Output the [X, Y] coordinate of the center of the cell containing the given text.  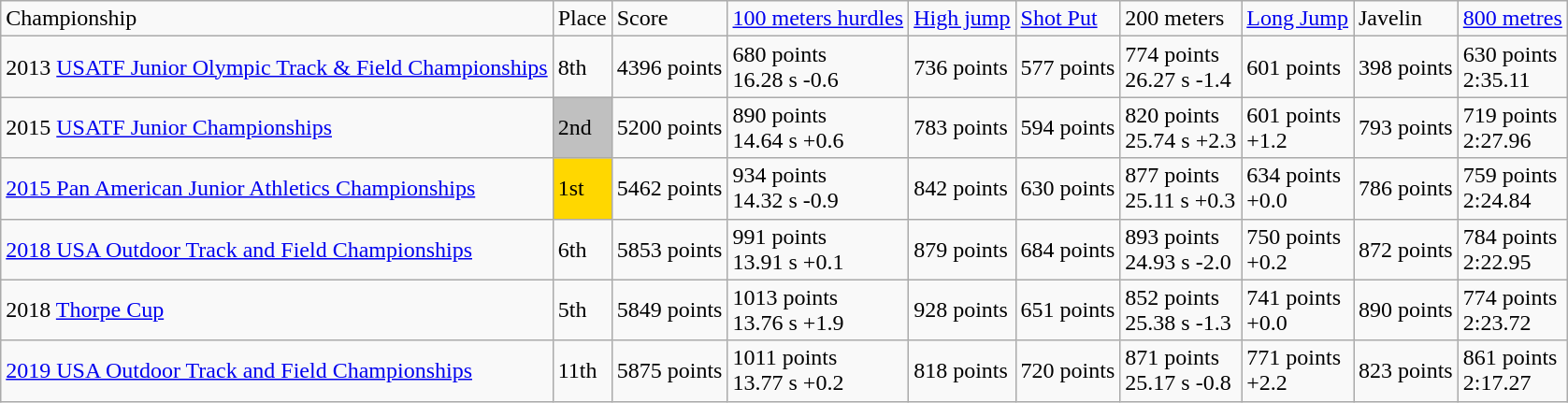
601 points +1.2 [1298, 127]
684 points [1068, 249]
4396 points [669, 67]
8th [582, 67]
820 points 25.74 s +2.3 [1181, 127]
680 points 16.28 s -0.6 [818, 67]
793 points [1406, 127]
5853 points [669, 249]
2018 USA Outdoor Track and Field Championships [277, 249]
2019 USA Outdoor Track and Field Championships [277, 370]
750 points +0.2 [1298, 249]
736 points [962, 67]
861 points 2:17.27 [1513, 370]
934 points 14.32 s -0.9 [818, 189]
771 points +2.2 [1298, 370]
Javelin [1406, 19]
890 points [1406, 310]
774 points 26.27 s -1.4 [1181, 67]
630 points 2:35.11 [1513, 67]
2015 Pan American Junior Athletics Championships [277, 189]
601 points [1298, 67]
630 points [1068, 189]
Shot Put [1068, 19]
577 points [1068, 67]
2nd [582, 127]
1011 points 13.77 s +0.2 [818, 370]
2015 USATF Junior Championships [277, 127]
Long Jump [1298, 19]
5200 points [669, 127]
759 points 2:24.84 [1513, 189]
5875 points [669, 370]
2013 USATF Junior Olympic Track & Field Championships [277, 67]
100 meters hurdles [818, 19]
879 points [962, 249]
893 points 24.93 s -2.0 [1181, 249]
774 points 2:23.72 [1513, 310]
1013 points 13.76 s +1.9 [818, 310]
928 points [962, 310]
5th [582, 310]
842 points [962, 189]
634 points +0.0 [1298, 189]
800 metres [1513, 19]
1st [582, 189]
872 points [1406, 249]
852 points 25.38 s -1.3 [1181, 310]
823 points [1406, 370]
Championship [277, 19]
818 points [962, 370]
741 points +0.0 [1298, 310]
Score [669, 19]
Place [582, 19]
5462 points [669, 189]
871 points 25.17 s -0.8 [1181, 370]
200 meters [1181, 19]
890 points 14.64 s +0.6 [818, 127]
6th [582, 249]
719 points 2:27.96 [1513, 127]
594 points [1068, 127]
High jump [962, 19]
783 points [962, 127]
2018 Thorpe Cup [277, 310]
11th [582, 370]
651 points [1068, 310]
720 points [1068, 370]
877 points 25.11 s +0.3 [1181, 189]
991 points 13.91 s +0.1 [818, 249]
5849 points [669, 310]
398 points [1406, 67]
784 points 2:22.95 [1513, 249]
786 points [1406, 189]
